Pinpoint the cell where the given text exists, returning its [X, Y] midpoint coordinate. 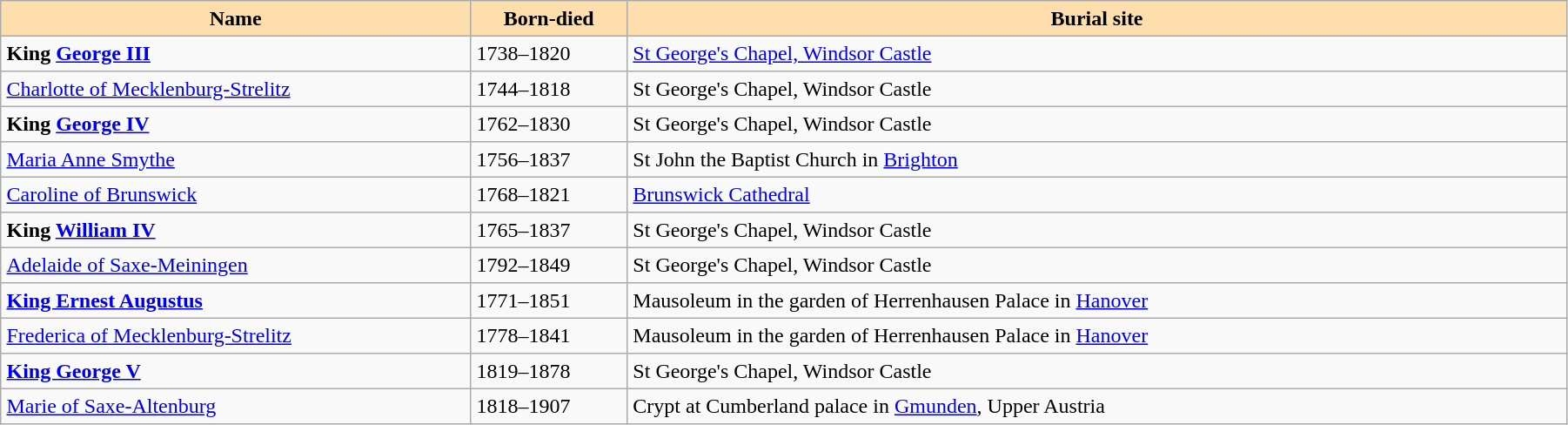
1768–1821 [549, 194]
1818–1907 [549, 406]
Adelaide of Saxe-Meiningen [236, 265]
Born-died [549, 18]
Charlotte of Mecklenburg-Strelitz [236, 89]
1756–1837 [549, 159]
1744–1818 [549, 89]
Frederica of Mecklenburg-Strelitz [236, 335]
Maria Anne Smythe [236, 159]
1771–1851 [549, 300]
1765–1837 [549, 230]
Burial site [1097, 18]
King George IV [236, 124]
King William IV [236, 230]
1819–1878 [549, 371]
Brunswick Cathedral [1097, 194]
King George III [236, 53]
1738–1820 [549, 53]
King George V [236, 371]
Marie of Saxe-Altenburg [236, 406]
1778–1841 [549, 335]
St John the Baptist Church in Brighton [1097, 159]
1762–1830 [549, 124]
Crypt at Cumberland palace in Gmunden, Upper Austria [1097, 406]
King Ernest Augustus [236, 300]
Caroline of Brunswick [236, 194]
Name [236, 18]
1792–1849 [549, 265]
